Output the [X, Y] coordinate of the center of the cell containing the given text.  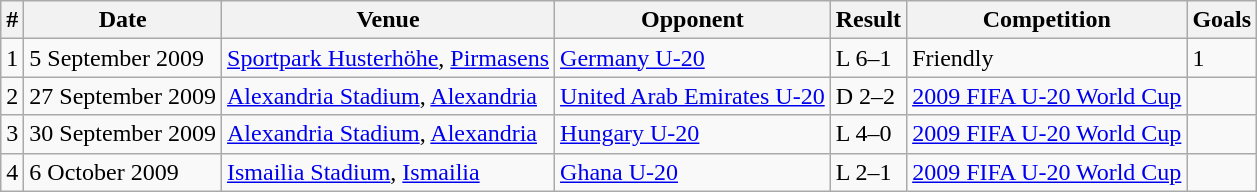
Germany U-20 [693, 58]
2 [12, 96]
5 September 2009 [123, 58]
L 2–1 [868, 172]
United Arab Emirates U-20 [693, 96]
Competition [1047, 20]
Ismailia Stadium, Ismailia [388, 172]
Opponent [693, 20]
Goals [1222, 20]
L 4–0 [868, 134]
Ghana U-20 [693, 172]
# [12, 20]
D 2–2 [868, 96]
L 6–1 [868, 58]
Venue [388, 20]
4 [12, 172]
27 September 2009 [123, 96]
Friendly [1047, 58]
Date [123, 20]
Result [868, 20]
3 [12, 134]
6 October 2009 [123, 172]
Sportpark Husterhöhe, Pirmasens [388, 58]
Hungary U-20 [693, 134]
30 September 2009 [123, 134]
